From the cell containing the given text, extract its center point as (x, y) coordinate. 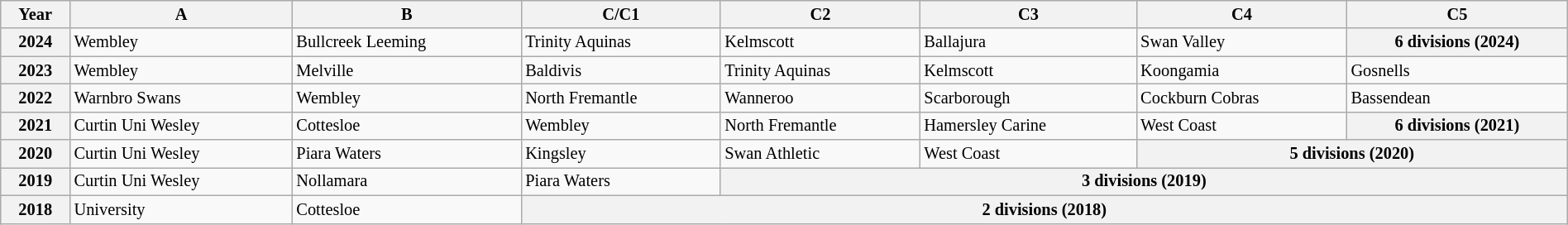
3 divisions (2019) (1144, 181)
5 divisions (2020) (1351, 154)
2024 (36, 42)
2018 (36, 209)
Melville (407, 70)
Gosnells (1457, 70)
Koongamia (1241, 70)
C2 (820, 14)
2 divisions (2018) (1044, 209)
Bullcreek Leeming (407, 42)
B (407, 14)
2019 (36, 181)
A (182, 14)
C4 (1241, 14)
Swan Athletic (820, 154)
Baldivis (620, 70)
Year (36, 14)
Cockburn Cobras (1241, 98)
C5 (1457, 14)
C3 (1029, 14)
6 divisions (2021) (1457, 126)
Wanneroo (820, 98)
Scarborough (1029, 98)
Kingsley (620, 154)
6 divisions (2024) (1457, 42)
2022 (36, 98)
C/C1 (620, 14)
Warnbro Swans (182, 98)
Ballajura (1029, 42)
Swan Valley (1241, 42)
Bassendean (1457, 98)
University (182, 209)
2023 (36, 70)
2021 (36, 126)
Nollamara (407, 181)
2020 (36, 154)
Hamersley Carine (1029, 126)
